Extract the [X, Y] coordinate from the center of the cell holding the provided text.  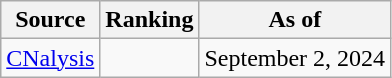
As of [295, 20]
Ranking [150, 20]
CNalysis [50, 58]
September 2, 2024 [295, 58]
Source [50, 20]
